Output the [x, y] coordinate of the center of the cell containing the given text.  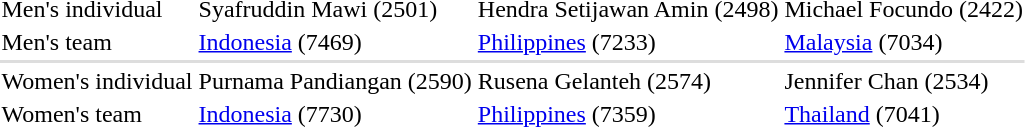
Rusena Gelanteh (2574) [628, 81]
Indonesia (7469) [335, 42]
Men's team [97, 42]
Purnama Pandiangan (2590) [335, 81]
Philippines (7233) [628, 42]
Jennifer Chan (2534) [904, 81]
Malaysia (7034) [904, 42]
Women's individual [97, 81]
